Determine the [X, Y] coordinate at the center of the cell enclosing the given text.  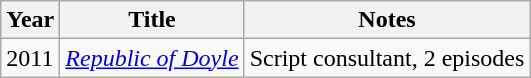
Title [152, 20]
Notes [387, 20]
Republic of Doyle [152, 58]
Script consultant, 2 episodes [387, 58]
2011 [30, 58]
Year [30, 20]
